Detect which cell encompasses the target text, then output its [x, y] center coordinate. 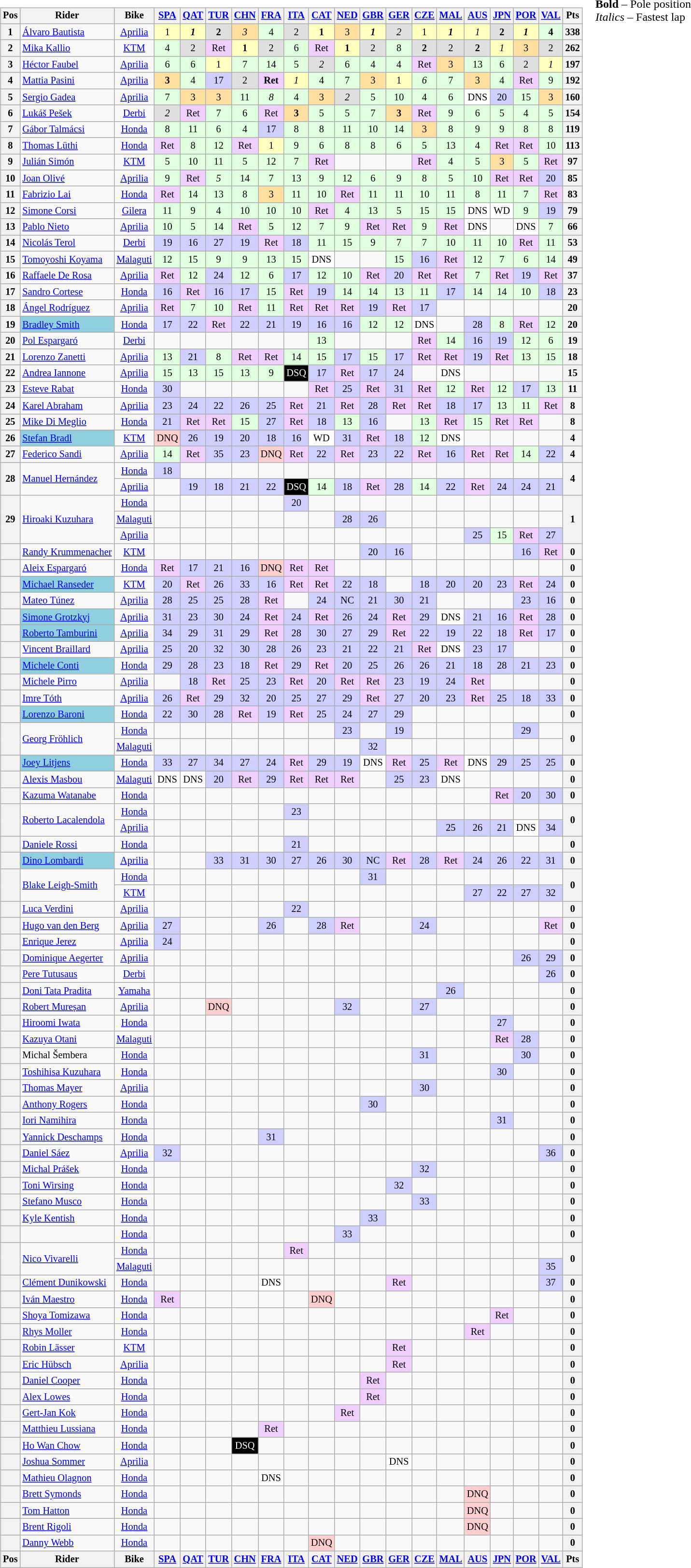
Andrea Iannone [67, 373]
53 [573, 243]
Michele Pirro [67, 682]
Enrique Jerez [67, 942]
Dominique Aegerter [67, 958]
Gábor Talmácsi [67, 129]
83 [573, 195]
Matthieu Lussiana [67, 1429]
113 [573, 146]
97 [573, 162]
36 [551, 1153]
Kazuma Watanabe [67, 796]
154 [573, 113]
Brent Rigoli [67, 1527]
Daniel Cooper [67, 1381]
Kazuya Otani [67, 1039]
Mathieu Olagnon [67, 1478]
Esteve Rabat [67, 390]
Anthony Rogers [67, 1105]
Michael Ranseder [67, 585]
Georg Fröhlich [67, 739]
Iori Namihira [67, 1120]
192 [573, 81]
Pol Espargaró [67, 341]
Michal Šembera [67, 1056]
160 [573, 97]
Randy Krummenacher [67, 552]
Roberto Tamburini [67, 633]
Imre Tóth [67, 698]
Robin Lässer [67, 1348]
Raffaele De Rosa [67, 276]
Julián Simón [67, 162]
Dino Lombardi [67, 861]
Stefano Musco [67, 1202]
Eric Hübsch [67, 1364]
Federico Sandi [67, 454]
Tom Hatton [67, 1511]
Blake Leigh-Smith [67, 884]
Mattia Pasini [67, 81]
Doni Tata Pradita [67, 991]
Thomas Lüthi [67, 146]
Iván Maestro [67, 1299]
Simone Grotzkyj [67, 617]
Karel Abraham [67, 406]
197 [573, 65]
Yannick Deschamps [67, 1137]
Álvaro Bautista [67, 32]
Joan Olivé [67, 178]
Clément Dunikowski [67, 1283]
Lukáš Pešek [67, 113]
Manuel Hernández [67, 479]
Hiroomi Iwata [67, 1023]
119 [573, 129]
Stefan Bradl [67, 438]
Kyle Kentish [67, 1218]
Michal Prášek [67, 1169]
Yamaha [134, 991]
Ángel Rodríguez [67, 308]
85 [573, 178]
Roberto Lacalendola [67, 820]
49 [573, 259]
Daniele Rossi [67, 844]
Gilera [134, 211]
Robert Mureșan [67, 1007]
Toshihisa Kuzuhara [67, 1072]
Pablo Nieto [67, 227]
Brett Symonds [67, 1494]
Vincent Braillard [67, 649]
Sandro Cortese [67, 292]
Aleix Espargaró [67, 568]
Ho Wan Chow [67, 1445]
Joey Litjens [67, 763]
338 [573, 32]
Simone Corsi [67, 211]
262 [573, 48]
Mika Kallio [67, 48]
Danny Webb [67, 1543]
Alexis Masbou [67, 779]
Joshua Sommer [67, 1462]
Mike Di Meglio [67, 422]
Gert-Jan Kok [67, 1413]
Lorenzo Zanetti [67, 357]
Lorenzo Baroni [67, 714]
Héctor Faubel [67, 65]
Luca Verdini [67, 910]
Nico Vivarelli [67, 1259]
Sergio Gadea [67, 97]
Michele Conti [67, 666]
Pere Tutusaus [67, 974]
Mateo Túnez [67, 601]
Tomoyoshi Koyama [67, 259]
66 [573, 227]
Fabrizio Lai [67, 195]
Nicolás Terol [67, 243]
79 [573, 211]
Shoya Tomizawa [67, 1316]
Rhys Moller [67, 1332]
Daniel Sáez [67, 1153]
Alex Lowes [67, 1397]
Toni Wirsing [67, 1186]
Hiroaki Kuzuhara [67, 519]
Hugo van den Berg [67, 925]
Bradley Smith [67, 324]
Thomas Mayer [67, 1088]
